For the text-containing cell, return its midpoint in [X, Y] coordinate format. 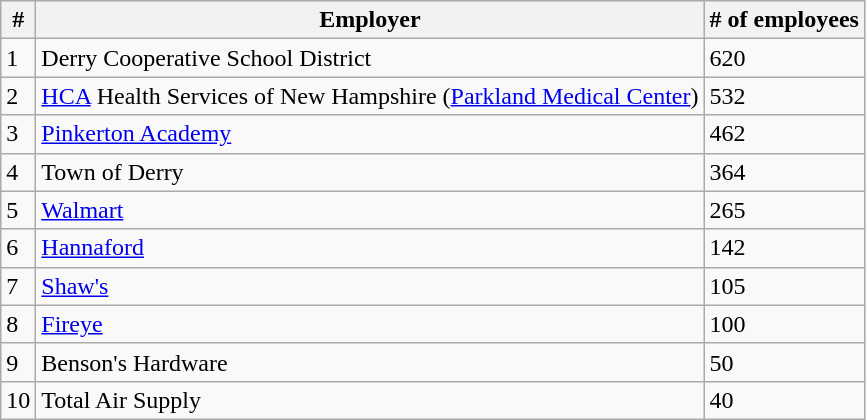
462 [784, 134]
Walmart [370, 210]
Shaw's [370, 286]
Employer [370, 20]
# [18, 20]
5 [18, 210]
364 [784, 172]
Derry Cooperative School District [370, 58]
3 [18, 134]
Benson's Hardware [370, 362]
620 [784, 58]
105 [784, 286]
HCA Health Services of New Hampshire (Parkland Medical Center) [370, 96]
Hannaford [370, 248]
532 [784, 96]
1 [18, 58]
6 [18, 248]
Pinkerton Academy [370, 134]
2 [18, 96]
7 [18, 286]
Total Air Supply [370, 400]
50 [784, 362]
4 [18, 172]
Fireye [370, 324]
142 [784, 248]
8 [18, 324]
9 [18, 362]
40 [784, 400]
Town of Derry [370, 172]
10 [18, 400]
100 [784, 324]
265 [784, 210]
# of employees [784, 20]
